Scan for the cell matching the given text and deliver its [x, y] coordinate at center. 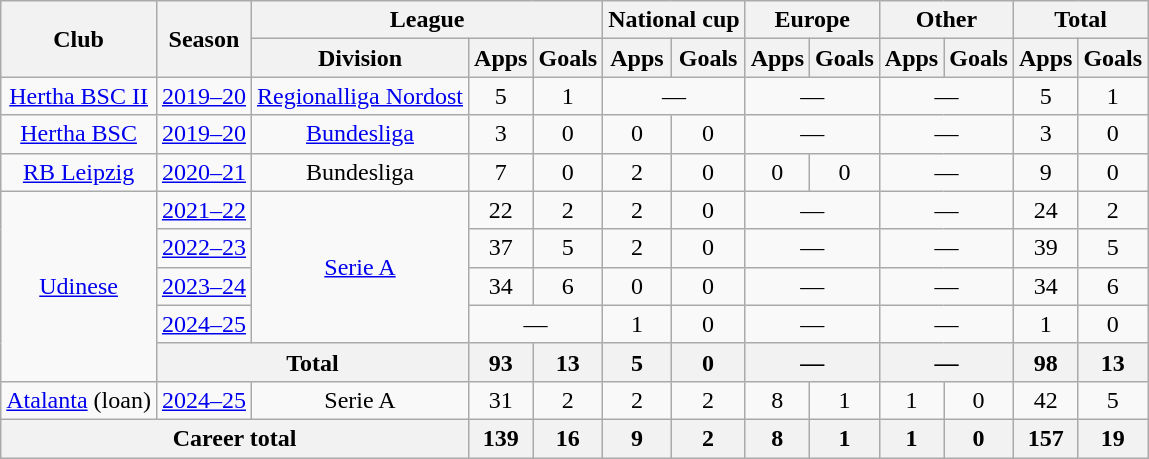
RB Leipzig [79, 172]
League [426, 20]
157 [1045, 438]
National cup [674, 20]
2023–24 [204, 286]
139 [501, 438]
98 [1045, 362]
22 [501, 210]
Udinese [79, 286]
Season [204, 39]
37 [501, 248]
2021–22 [204, 210]
31 [501, 400]
Atalanta (loan) [79, 400]
93 [501, 362]
Hertha BSC [79, 134]
Hertha BSC II [79, 96]
19 [1113, 438]
24 [1045, 210]
2022–23 [204, 248]
Division [360, 58]
Other [946, 20]
Regionalliga Nordost [360, 96]
Europe [812, 20]
Club [79, 39]
16 [568, 438]
39 [1045, 248]
2020–21 [204, 172]
Career total [235, 438]
42 [1045, 400]
7 [501, 172]
